Extract the (X, Y) coordinate from the center of the cell holding the provided text.  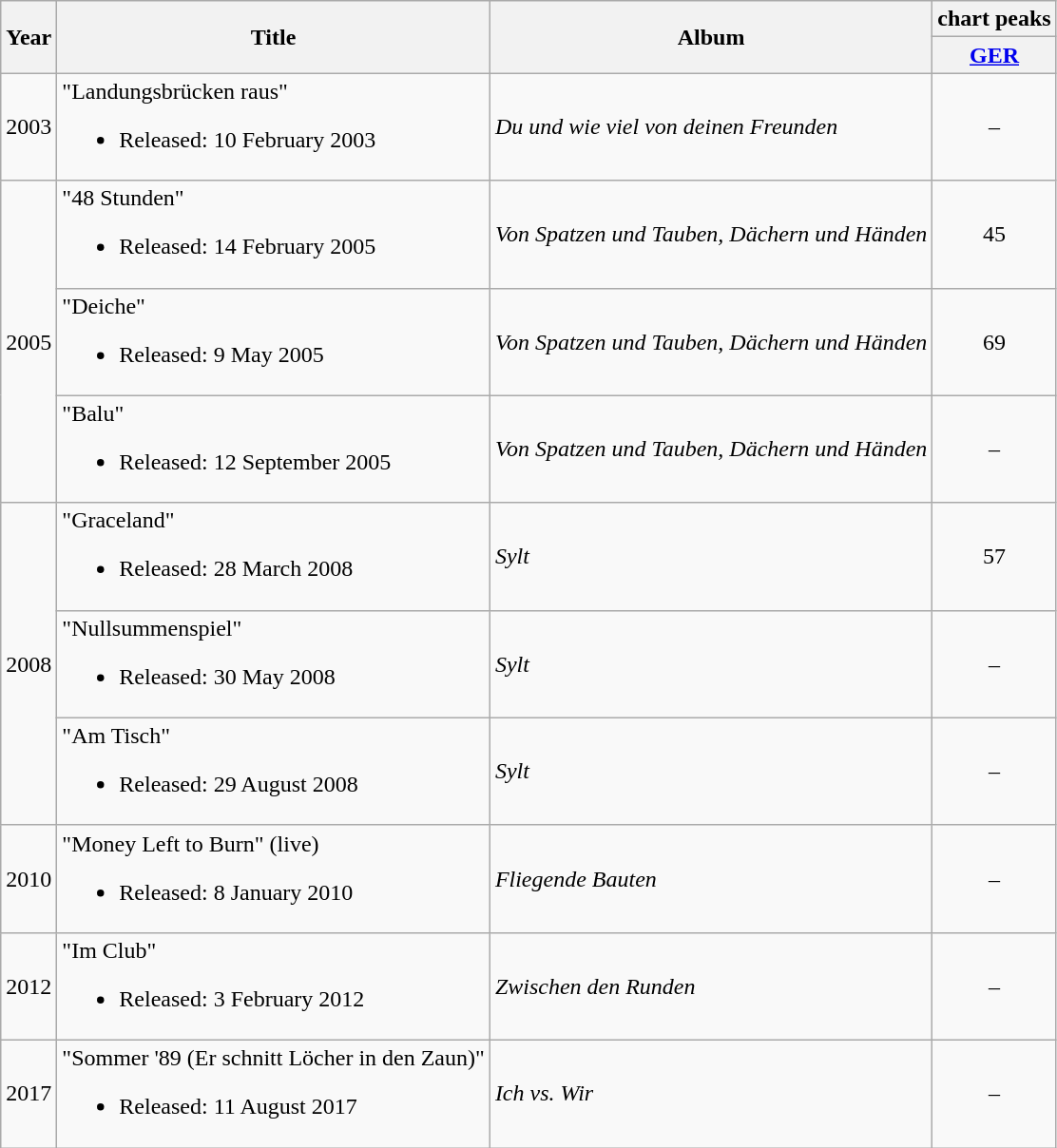
2008 (29, 663)
chart peaks (994, 19)
2017 (29, 1093)
45 (994, 234)
Ich vs. Wir (711, 1093)
GER (994, 55)
"Am Tisch"Released: 29 August 2008 (274, 772)
Year (29, 37)
Du und wie viel von deinen Freunden (711, 127)
"Landungsbrücken raus"Released: 10 February 2003 (274, 127)
Album (711, 37)
"Deiche"Released: 9 May 2005 (274, 342)
"Sommer '89 (Er schnitt Löcher in den Zaun)"Released: 11 August 2017 (274, 1093)
"Graceland"Released: 28 March 2008 (274, 557)
2005 (29, 342)
57 (994, 557)
"48 Stunden"Released: 14 February 2005 (274, 234)
2012 (29, 986)
"Im Club"Released: 3 February 2012 (274, 986)
2010 (29, 878)
Title (274, 37)
"Nullsummenspiel"Released: 30 May 2008 (274, 663)
2003 (29, 127)
Fliegende Bauten (711, 878)
"Balu"Released: 12 September 2005 (274, 449)
69 (994, 342)
"Money Left to Burn" (live)Released: 8 January 2010 (274, 878)
Zwischen den Runden (711, 986)
